Locate the cell with the specified text and output its [X, Y] center coordinate. 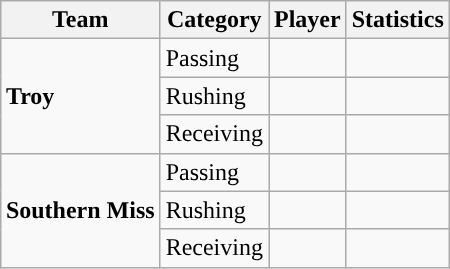
Team [80, 20]
Troy [80, 96]
Southern Miss [80, 210]
Category [214, 20]
Player [307, 20]
Statistics [398, 20]
